Extract the [x, y] coordinate from the center of the cell holding the provided text.  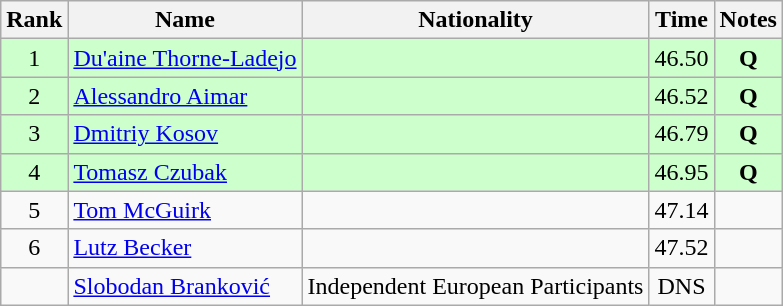
1 [34, 58]
Tomasz Czubak [185, 172]
Alessandro Aimar [185, 96]
Time [682, 20]
Slobodan Branković [185, 286]
5 [34, 210]
46.79 [682, 134]
46.50 [682, 58]
Notes [748, 20]
4 [34, 172]
46.52 [682, 96]
Nationality [476, 20]
Independent European Participants [476, 286]
DNS [682, 286]
Lutz Becker [185, 248]
Tom McGuirk [185, 210]
47.52 [682, 248]
47.14 [682, 210]
Rank [34, 20]
Name [185, 20]
46.95 [682, 172]
2 [34, 96]
Du'aine Thorne-Ladejo [185, 58]
Dmitriy Kosov [185, 134]
6 [34, 248]
3 [34, 134]
